Scan for the cell matching the given text and deliver its (x, y) coordinate at center. 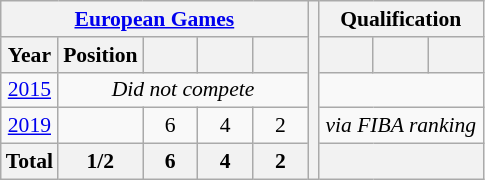
via FIBA ranking (400, 126)
Qualification (400, 19)
1/2 (100, 162)
Total (30, 162)
Position (100, 55)
European Games (154, 19)
Year (30, 55)
2019 (30, 126)
2015 (30, 90)
Did not compete (183, 90)
